Detect which cell encompasses the target text, then output its [X, Y] center coordinate. 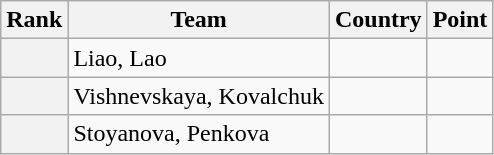
Point [460, 20]
Liao, Lao [199, 58]
Rank [34, 20]
Stoyanova, Penkova [199, 134]
Team [199, 20]
Country [378, 20]
Vishnevskaya, Kovalchuk [199, 96]
